For the text-containing cell, return its midpoint in (x, y) coordinate format. 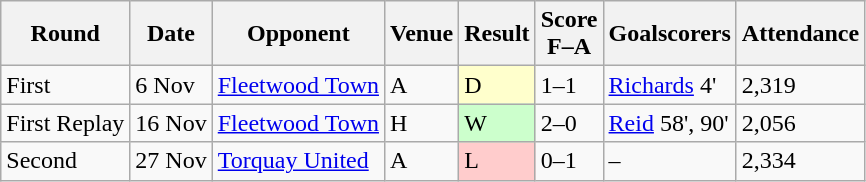
2,334 (800, 161)
Goalscorers (670, 34)
0–1 (569, 161)
Second (66, 161)
2,056 (800, 123)
L (497, 161)
6 Nov (171, 85)
ScoreF–A (569, 34)
First Replay (66, 123)
Result (497, 34)
Reid 58', 90' (670, 123)
D (497, 85)
Richards 4' (670, 85)
27 Nov (171, 161)
1–1 (569, 85)
Attendance (800, 34)
First (66, 85)
Torquay United (298, 161)
Opponent (298, 34)
H (421, 123)
– (670, 161)
Date (171, 34)
16 Nov (171, 123)
W (497, 123)
2–0 (569, 123)
2,319 (800, 85)
Round (66, 34)
Venue (421, 34)
